Identify which cell holds the provided text, then report its (x, y) central coordinate. 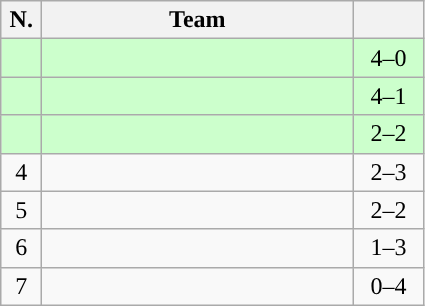
4 (22, 172)
Team (198, 20)
4–1 (388, 96)
6 (22, 248)
N. (22, 20)
2–3 (388, 172)
7 (22, 286)
4–0 (388, 58)
1–3 (388, 248)
0–4 (388, 286)
5 (22, 210)
